Return [X, Y] of the center of cell containing provided text 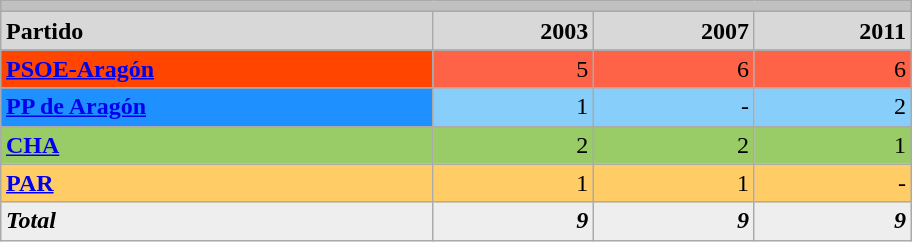
PP de Aragón [216, 107]
2007 [674, 31]
2011 [832, 31]
CHA [216, 145]
Partido [216, 31]
PSOE-Aragón [216, 69]
2003 [514, 31]
5 [514, 69]
PAR [216, 183]
Total [216, 221]
